Return [X, Y] of the center of cell containing provided text 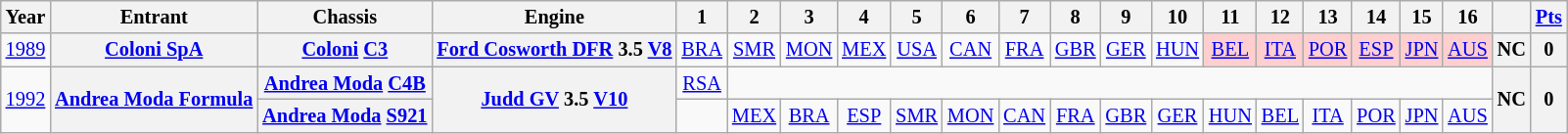
Year [25, 17]
12 [1280, 17]
2 [754, 17]
Engine [554, 17]
9 [1127, 17]
3 [808, 17]
15 [1422, 17]
Coloni C3 [345, 50]
Andrea Moda C4B [345, 83]
Pts [1548, 17]
5 [916, 17]
Coloni SpA [154, 50]
13 [1327, 17]
7 [1024, 17]
Chassis [345, 17]
8 [1076, 17]
USA [916, 50]
Entrant [154, 17]
Andrea Moda S921 [345, 115]
Judd GV 3.5 V10 [554, 100]
14 [1376, 17]
Andrea Moda Formula [154, 100]
6 [971, 17]
1989 [25, 50]
4 [863, 17]
Ford Cosworth DFR 3.5 V8 [554, 50]
11 [1230, 17]
10 [1177, 17]
1 [702, 17]
RSA [702, 83]
16 [1467, 17]
1992 [25, 100]
